Capture the cell that displays the provided text and extract its (X, Y) central coordinate. 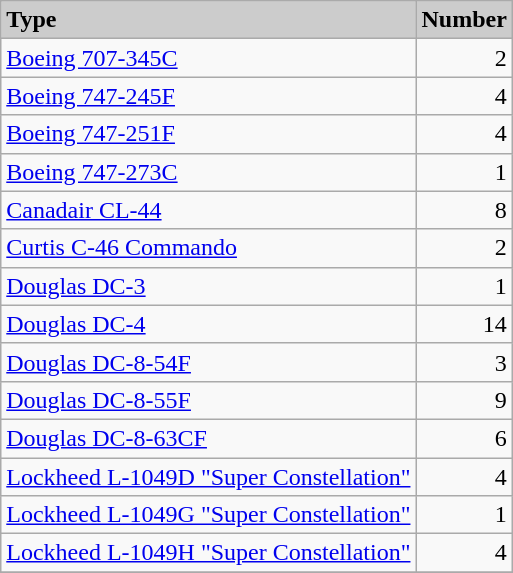
8 (464, 210)
Douglas DC-8-54F (208, 362)
Lockheed L-1049H "Super Constellation" (208, 553)
6 (464, 438)
Lockheed L-1049D "Super Constellation" (208, 477)
3 (464, 362)
Lockheed L-1049G "Super Constellation" (208, 515)
Number (464, 20)
Boeing 747-273C (208, 172)
Douglas DC-3 (208, 286)
14 (464, 324)
Douglas DC-8-63CF (208, 438)
Douglas DC-4 (208, 324)
9 (464, 400)
Canadair CL-44 (208, 210)
Type (208, 20)
Douglas DC-8-55F (208, 400)
Boeing 707-345C (208, 58)
Curtis C-46 Commando (208, 248)
Boeing 747-245F (208, 96)
Boeing 747-251F (208, 134)
